From the cell containing the given text, extract its center point as [x, y] coordinate. 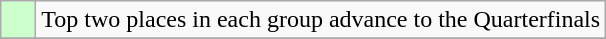
Top two places in each group advance to the Quarterfinals [321, 20]
